From the cell containing the given text, extract its center point as [X, Y] coordinate. 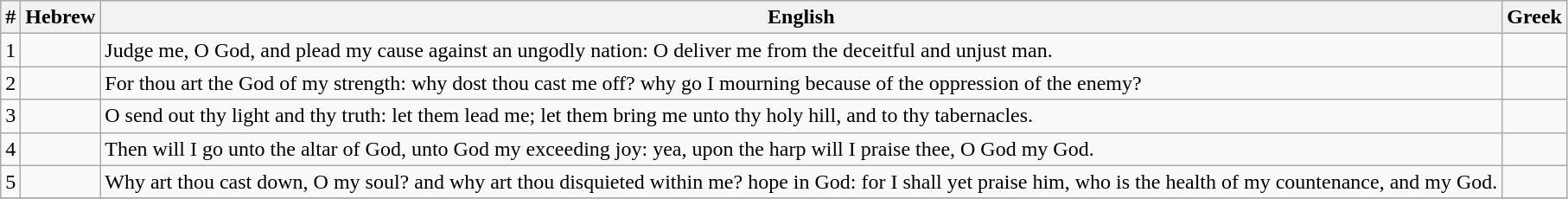
O send out thy light and thy truth: let them lead me; let them bring me unto thy holy hill, and to thy tabernacles. [801, 116]
English [801, 17]
3 [10, 116]
For thou art the God of my strength: why dost thou cast me off? why go I mourning because of the oppression of the enemy? [801, 83]
5 [10, 182]
Hebrew [61, 17]
# [10, 17]
Then will I go unto the altar of God, unto God my exceeding joy: yea, upon the harp will I praise thee, O God my God. [801, 149]
1 [10, 50]
Greek [1535, 17]
Judge me, O God, and plead my cause against an ungodly nation: O deliver me from the deceitful and unjust man. [801, 50]
4 [10, 149]
2 [10, 83]
